Return [x, y] of the center of cell containing provided text 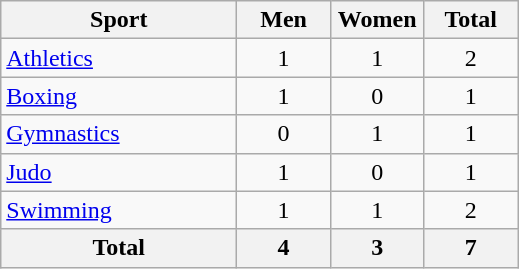
4 [284, 248]
Athletics [119, 58]
Men [284, 20]
Swimming [119, 210]
Judo [119, 172]
Sport [119, 20]
3 [377, 248]
Gymnastics [119, 134]
Boxing [119, 96]
Women [377, 20]
7 [471, 248]
